Scan for the cell matching the given text and deliver its (X, Y) coordinate at center. 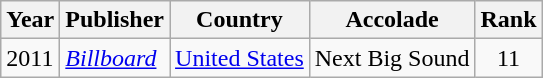
11 (508, 58)
Next Big Sound (392, 58)
Billboard (115, 58)
Rank (508, 20)
Country (240, 20)
2011 (30, 58)
Accolade (392, 20)
United States (240, 58)
Year (30, 20)
Publisher (115, 20)
